Locate the cell with the specified text and output its [x, y] center coordinate. 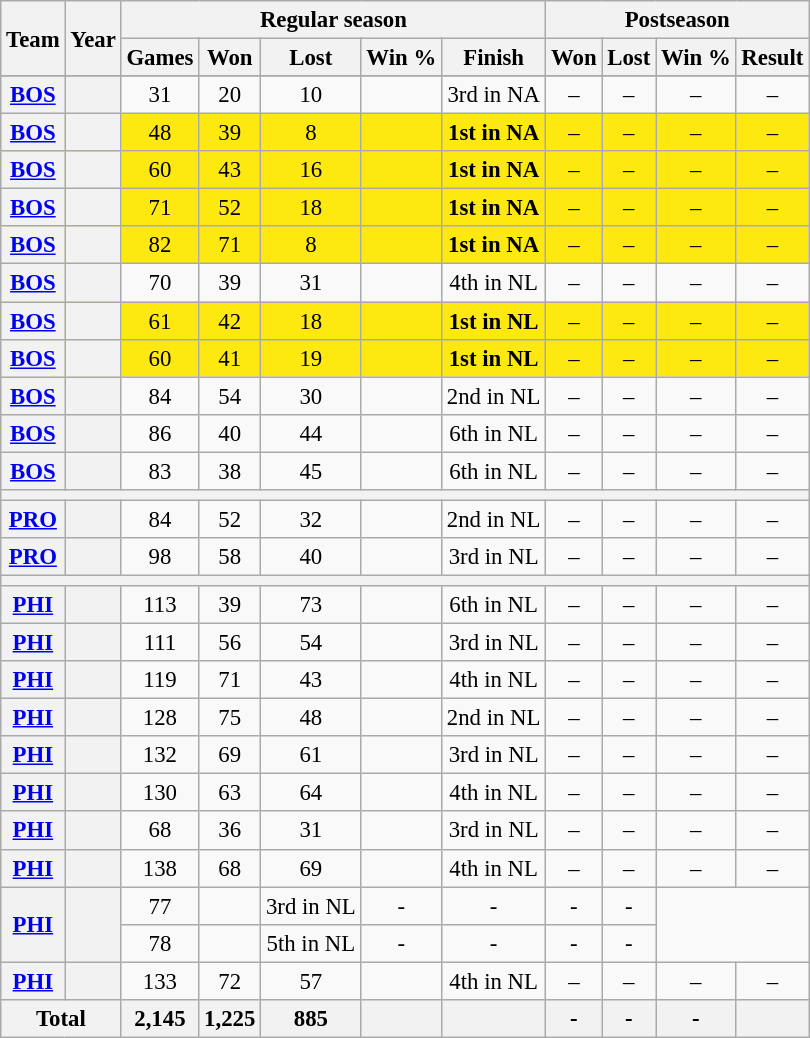
42 [230, 321]
16 [311, 170]
885 [311, 1019]
98 [160, 557]
Result [772, 58]
Games [160, 58]
Regular season [334, 20]
113 [160, 605]
Finish [494, 58]
Year [93, 38]
Postseason [678, 20]
82 [160, 245]
86 [160, 433]
19 [311, 358]
58 [230, 557]
32 [311, 519]
72 [230, 981]
111 [160, 643]
2,145 [160, 1019]
78 [160, 943]
138 [160, 868]
119 [160, 680]
63 [230, 793]
75 [230, 718]
5th in NL [311, 943]
64 [311, 793]
130 [160, 793]
38 [230, 471]
44 [311, 433]
36 [230, 831]
Team [33, 38]
73 [311, 605]
83 [160, 471]
128 [160, 718]
132 [160, 755]
56 [230, 643]
20 [230, 95]
133 [160, 981]
30 [311, 396]
1,225 [230, 1019]
77 [160, 906]
57 [311, 981]
3rd in NA [494, 95]
41 [230, 358]
Total [61, 1019]
70 [160, 283]
45 [311, 471]
10 [311, 95]
